Locate the cell with the specified text and output its (x, y) center coordinate. 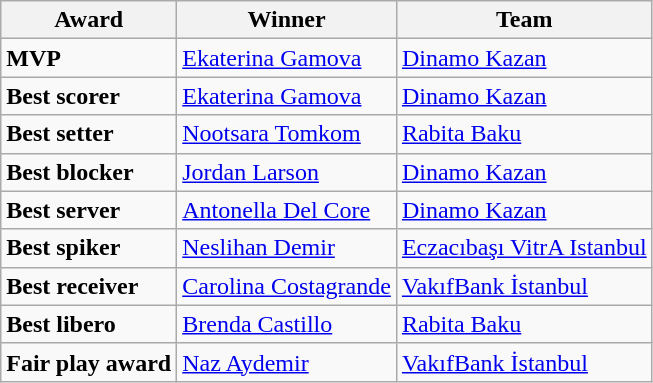
Nootsara Tomkom (287, 134)
Best spiker (89, 248)
Antonella Del Core (287, 210)
Award (89, 20)
Winner (287, 20)
Brenda Castillo (287, 324)
Best scorer (89, 96)
MVP (89, 58)
Naz Aydemir (287, 362)
Carolina Costagrande (287, 286)
Eczacıbaşı VitrA Istanbul (524, 248)
Best libero (89, 324)
Best server (89, 210)
Neslihan Demir (287, 248)
Jordan Larson (287, 172)
Best receiver (89, 286)
Best blocker (89, 172)
Fair play award (89, 362)
Best setter (89, 134)
Team (524, 20)
